Search for the cell housing the specified text and yield its (x, y) center coordinate. 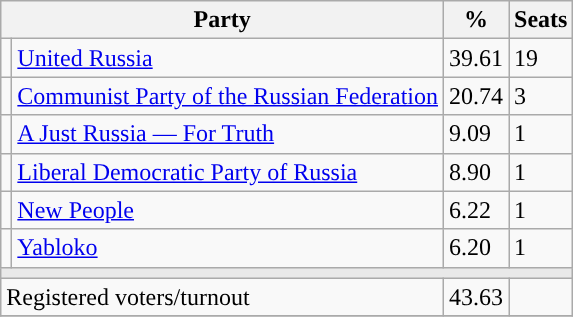
Seats (541, 20)
Liberal Democratic Party of Russia (228, 172)
43.63 (476, 297)
6.20 (476, 248)
% (476, 20)
Yabloko (228, 248)
New People (228, 210)
19 (541, 58)
Communist Party of the Russian Federation (228, 96)
A Just Russia — For Truth (228, 134)
United Russia (228, 58)
9.09 (476, 134)
Registered voters/turnout (222, 297)
3 (541, 96)
39.61 (476, 58)
6.22 (476, 210)
8.90 (476, 172)
20.74 (476, 96)
Party (222, 20)
